Output the [X, Y] coordinate of the center of the cell containing the given text.  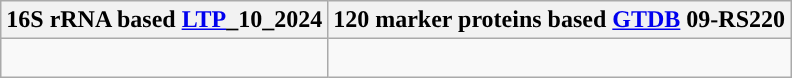
120 marker proteins based GTDB 09-RS220 [560, 20]
16S rRNA based LTP_10_2024 [164, 20]
